Find where the given text appears and provide that cell's center as [X, Y] coordinate. 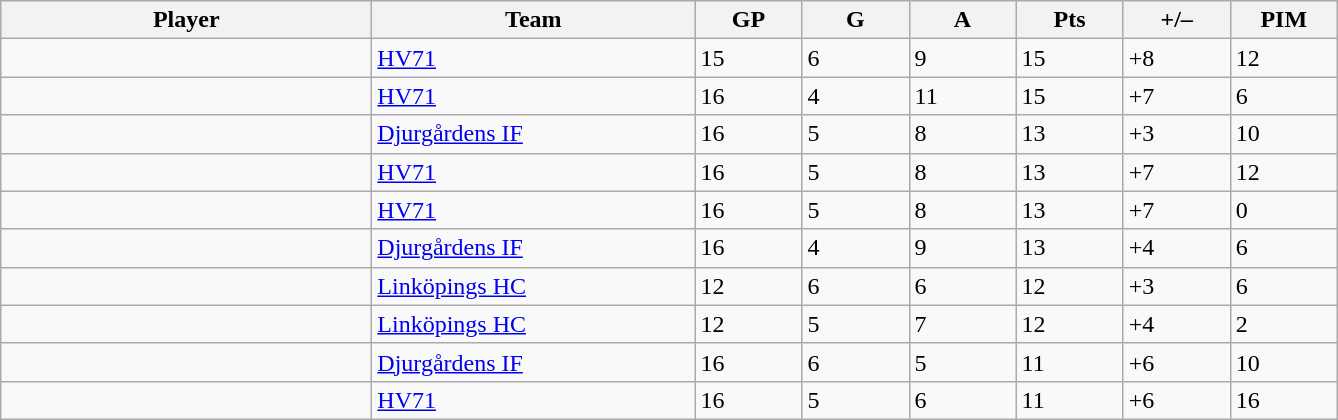
0 [1284, 210]
+8 [1176, 58]
Pts [1070, 20]
PIM [1284, 20]
A [962, 20]
G [856, 20]
2 [1284, 324]
GP [748, 20]
+/– [1176, 20]
Team [534, 20]
Player [186, 20]
7 [962, 324]
